Find where the given text appears and provide that cell's center as [x, y] coordinate. 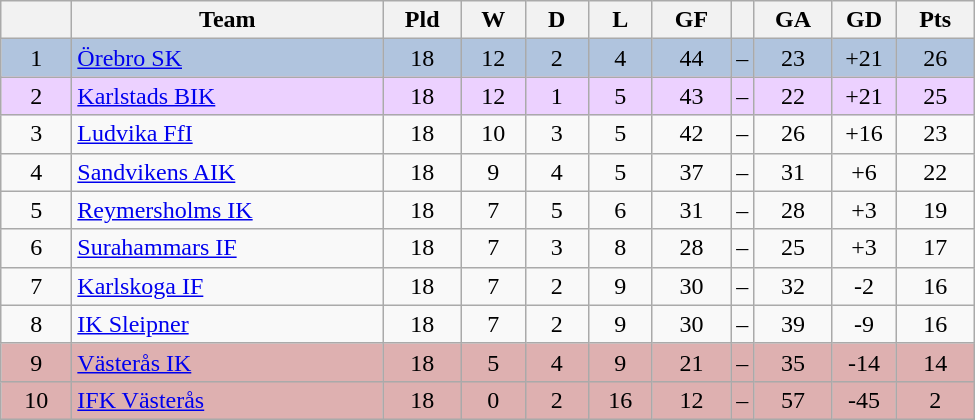
GD [864, 20]
D [557, 20]
44 [692, 58]
0 [493, 400]
Karlstads BIK [228, 96]
Västerås IK [228, 362]
+16 [864, 134]
42 [692, 134]
19 [936, 210]
Örebro SK [228, 58]
Surahammars IF [228, 248]
Team [228, 20]
IFK Västerås [228, 400]
43 [692, 96]
57 [794, 400]
IK Sleipner [228, 324]
39 [794, 324]
-2 [864, 286]
21 [692, 362]
Karlskoga IF [228, 286]
Reymersholms IK [228, 210]
Pts [936, 20]
-45 [864, 400]
-14 [864, 362]
Pld [422, 20]
17 [936, 248]
-9 [864, 324]
GF [692, 20]
Ludvika FfI [228, 134]
37 [692, 172]
GA [794, 20]
14 [936, 362]
L [621, 20]
Sandvikens AIK [228, 172]
35 [794, 362]
W [493, 20]
+6 [864, 172]
32 [794, 286]
